Search for the cell housing the specified text and yield its [X, Y] center coordinate. 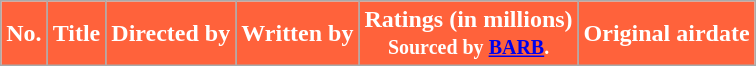
Original airdate [666, 34]
Title [76, 34]
Ratings (in millions) Sourced by BARB. [468, 34]
No. [24, 34]
Written by [298, 34]
Directed by [171, 34]
